Find where the given text appears and provide that cell's center as [x, y] coordinate. 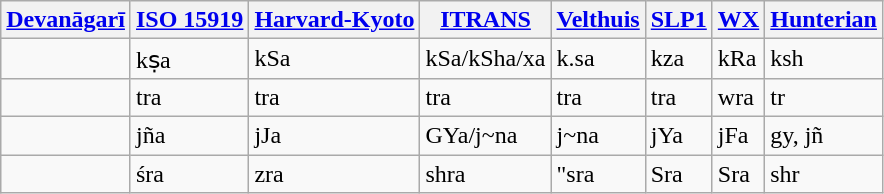
jYa [678, 135]
shra [486, 173]
kza [678, 59]
zra [334, 173]
kSa [334, 59]
Harvard-Kyoto [334, 20]
gy, jñ [824, 135]
jña [189, 135]
ISO 15919 [189, 20]
tr [824, 97]
ITRANS [486, 20]
"sra [598, 173]
j~na [598, 135]
ksh [824, 59]
kRa [738, 59]
GYa/j~na [486, 135]
SLP1 [678, 20]
Velthuis [598, 20]
WX [738, 20]
k.sa [598, 59]
jJa [334, 135]
śra [189, 173]
jFa [738, 135]
kSa/kSha/xa [486, 59]
Hunterian [824, 20]
shr [824, 173]
kṣa [189, 59]
wra [738, 97]
Devanāgarī [66, 20]
